Identify which cell holds the provided text, then report its (x, y) central coordinate. 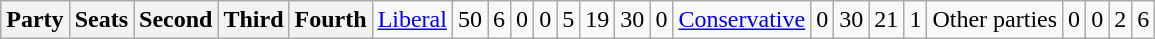
Other parties (995, 20)
1 (916, 20)
5 (568, 20)
Liberal (412, 20)
21 (886, 20)
Third (254, 20)
Fourth (330, 20)
Conservative (742, 20)
Seats (101, 20)
Party (35, 20)
2 (1120, 20)
50 (470, 20)
19 (598, 20)
Second (176, 20)
